Capture the cell that displays the provided text and extract its [X, Y] central coordinate. 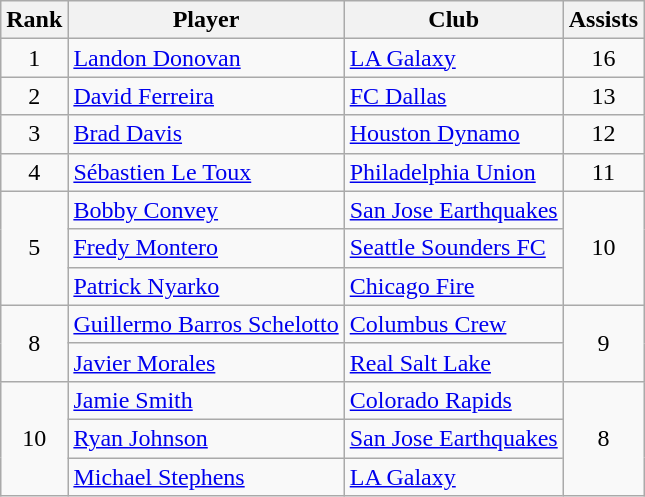
9 [603, 343]
Player [206, 20]
Columbus Crew [454, 324]
Brad Davis [206, 134]
Assists [603, 20]
4 [34, 172]
Guillermo Barros Schelotto [206, 324]
Michael Stephens [206, 477]
Ryan Johnson [206, 438]
Patrick Nyarko [206, 286]
13 [603, 96]
Landon Donovan [206, 58]
1 [34, 58]
16 [603, 58]
Javier Morales [206, 362]
Jamie Smith [206, 400]
5 [34, 248]
Philadelphia Union [454, 172]
Fredy Montero [206, 248]
Rank [34, 20]
David Ferreira [206, 96]
Seattle Sounders FC [454, 248]
Chicago Fire [454, 286]
2 [34, 96]
12 [603, 134]
FC Dallas [454, 96]
Sébastien Le Toux [206, 172]
11 [603, 172]
3 [34, 134]
Colorado Rapids [454, 400]
Houston Dynamo [454, 134]
Club [454, 20]
Real Salt Lake [454, 362]
Bobby Convey [206, 210]
